For the text-containing cell, return its midpoint in (X, Y) coordinate format. 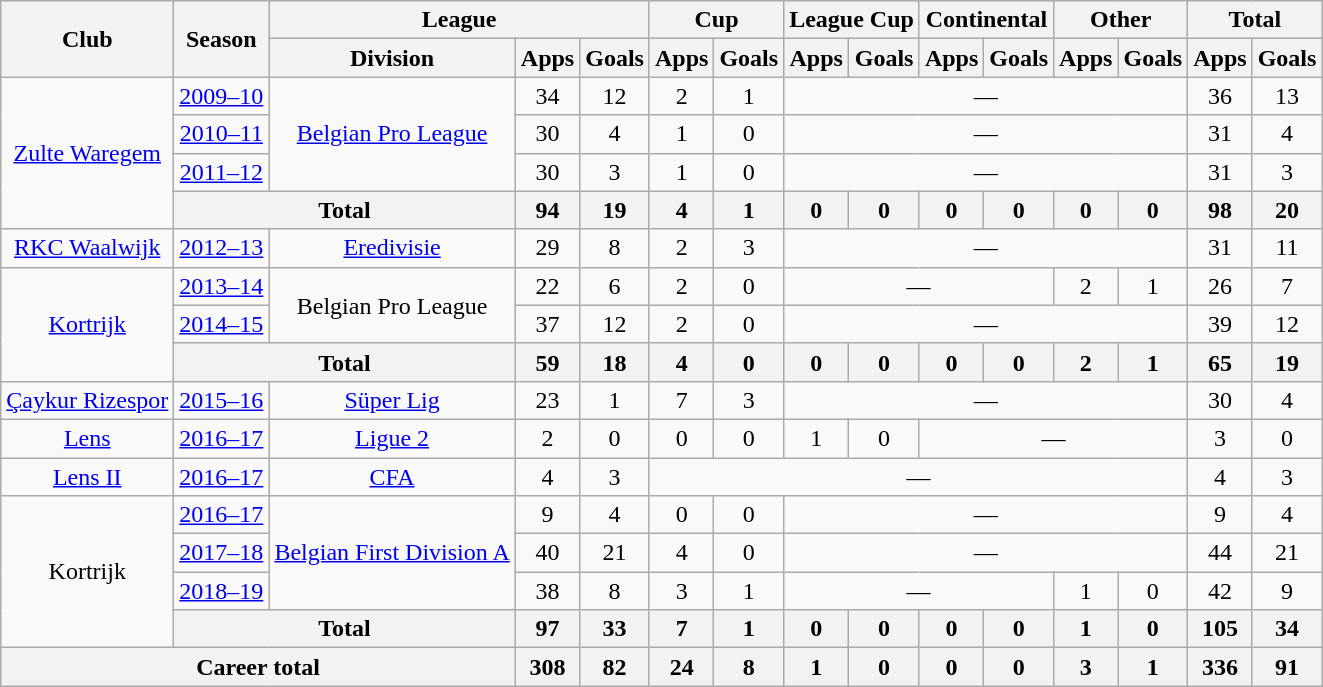
Süper Lig (392, 400)
Club (88, 39)
2010–11 (222, 134)
League Cup (852, 20)
59 (547, 362)
36 (1220, 96)
13 (1287, 96)
Zulte Waregem (88, 153)
42 (1220, 591)
39 (1220, 324)
Other (1121, 20)
Çaykur Rizespor (88, 400)
2015–16 (222, 400)
Lens II (88, 477)
RKC Waalwijk (88, 248)
82 (615, 667)
2013–14 (222, 286)
Division (392, 58)
League (460, 20)
Ligue 2 (392, 438)
37 (547, 324)
65 (1220, 362)
22 (547, 286)
38 (547, 591)
18 (615, 362)
Continental (986, 20)
40 (547, 553)
20 (1287, 210)
308 (547, 667)
Lens (88, 438)
44 (1220, 553)
2011–12 (222, 172)
11 (1287, 248)
2014–15 (222, 324)
97 (547, 629)
Cup (716, 20)
94 (547, 210)
6 (615, 286)
2009–10 (222, 96)
Eredivisie (392, 248)
98 (1220, 210)
336 (1220, 667)
29 (547, 248)
CFA (392, 477)
33 (615, 629)
23 (547, 400)
Career total (258, 667)
2017–18 (222, 553)
24 (681, 667)
2012–13 (222, 248)
91 (1287, 667)
105 (1220, 629)
2018–19 (222, 591)
Belgian First Division A (392, 553)
26 (1220, 286)
Season (222, 39)
